Detect which cell encompasses the target text, then output its (X, Y) center coordinate. 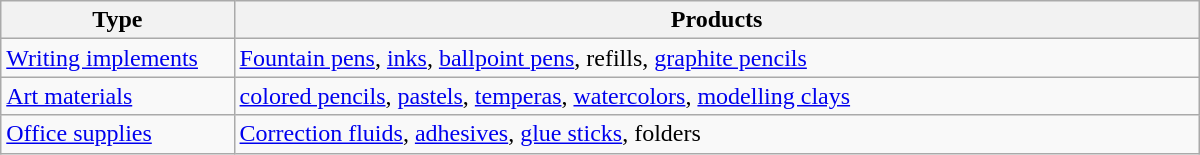
Office supplies (118, 134)
colored pencils, pastels, temperas, watercolors, modelling clays (716, 96)
Products (716, 20)
Fountain pens, inks, ballpoint pens, refills, graphite pencils (716, 58)
Correction fluids, adhesives, glue sticks, folders (716, 134)
Art materials (118, 96)
Type (118, 20)
Writing implements (118, 58)
